For the text-containing cell, return its midpoint in [x, y] coordinate format. 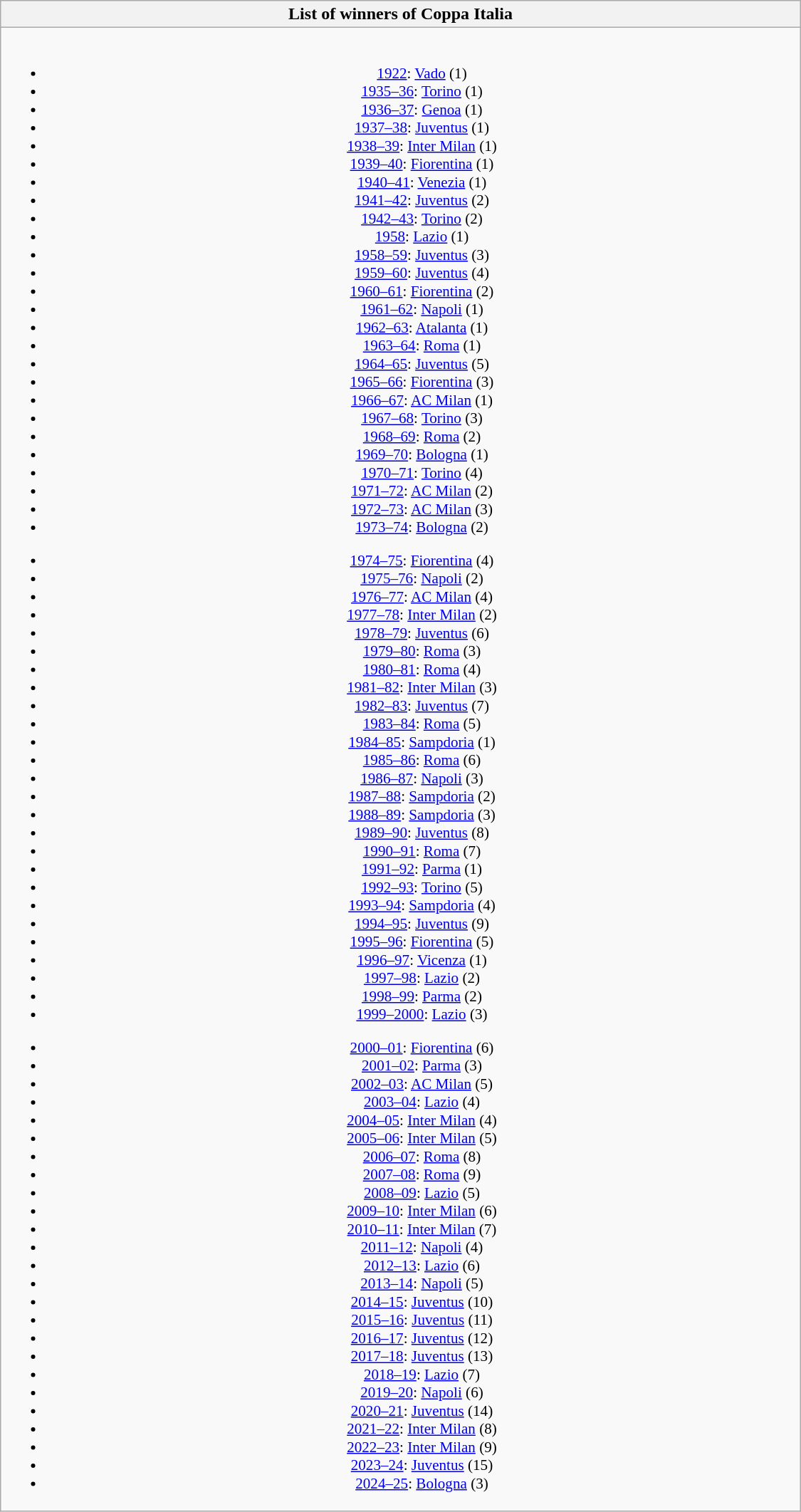
List of winners of Coppa Italia [401, 14]
